Output the (x, y) coordinate of the center of the cell containing the given text.  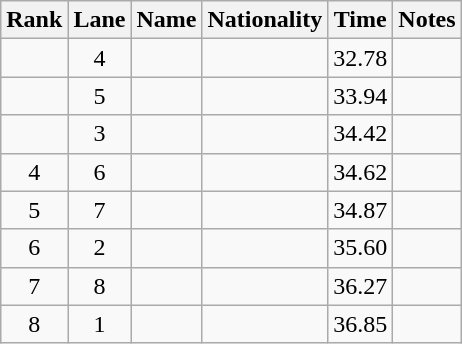
33.94 (360, 96)
35.60 (360, 248)
Lane (100, 20)
Time (360, 20)
34.87 (360, 210)
Notes (427, 20)
3 (100, 134)
36.27 (360, 286)
32.78 (360, 58)
1 (100, 324)
Nationality (265, 20)
34.62 (360, 172)
Rank (34, 20)
34.42 (360, 134)
36.85 (360, 324)
Name (166, 20)
2 (100, 248)
